Extract the (X, Y) coordinate from the center of the cell holding the provided text.  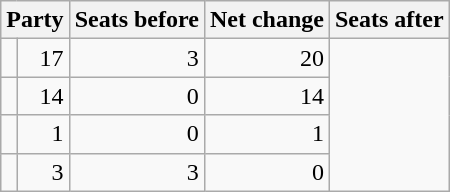
20 (266, 58)
Party (35, 20)
Seats before (136, 20)
17 (43, 58)
Net change (266, 20)
Seats after (389, 20)
